Determine the (x, y) coordinate at the center of the cell enclosing the given text.  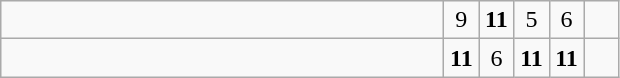
5 (532, 20)
9 (462, 20)
